From the cell containing the given text, extract its center point as (x, y) coordinate. 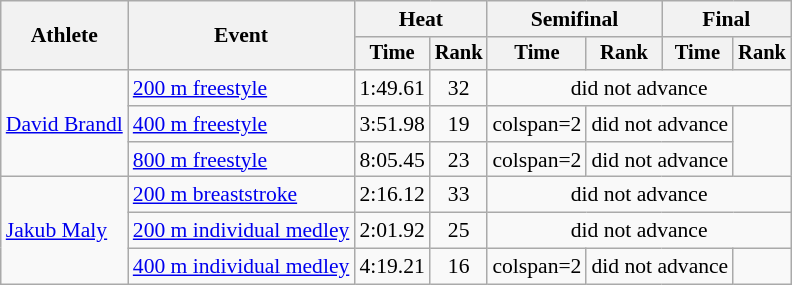
Final (726, 19)
David Brandl (64, 124)
3:51.98 (392, 124)
800 m freestyle (242, 160)
2:01.92 (392, 231)
32 (459, 88)
4:19.21 (392, 267)
Semifinal (574, 19)
1:49.61 (392, 88)
Athlete (64, 36)
200 m individual medley (242, 231)
Heat (420, 19)
2:16.12 (392, 195)
33 (459, 195)
8:05.45 (392, 160)
25 (459, 231)
Event (242, 36)
19 (459, 124)
200 m freestyle (242, 88)
23 (459, 160)
16 (459, 267)
400 m freestyle (242, 124)
400 m individual medley (242, 267)
Jakub Maly (64, 230)
200 m breaststroke (242, 195)
